From the cell containing the given text, extract its center point as (X, Y) coordinate. 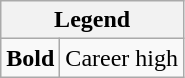
Career high (122, 58)
Legend (92, 20)
Bold (30, 58)
